Search for the cell housing the specified text and yield its (x, y) center coordinate. 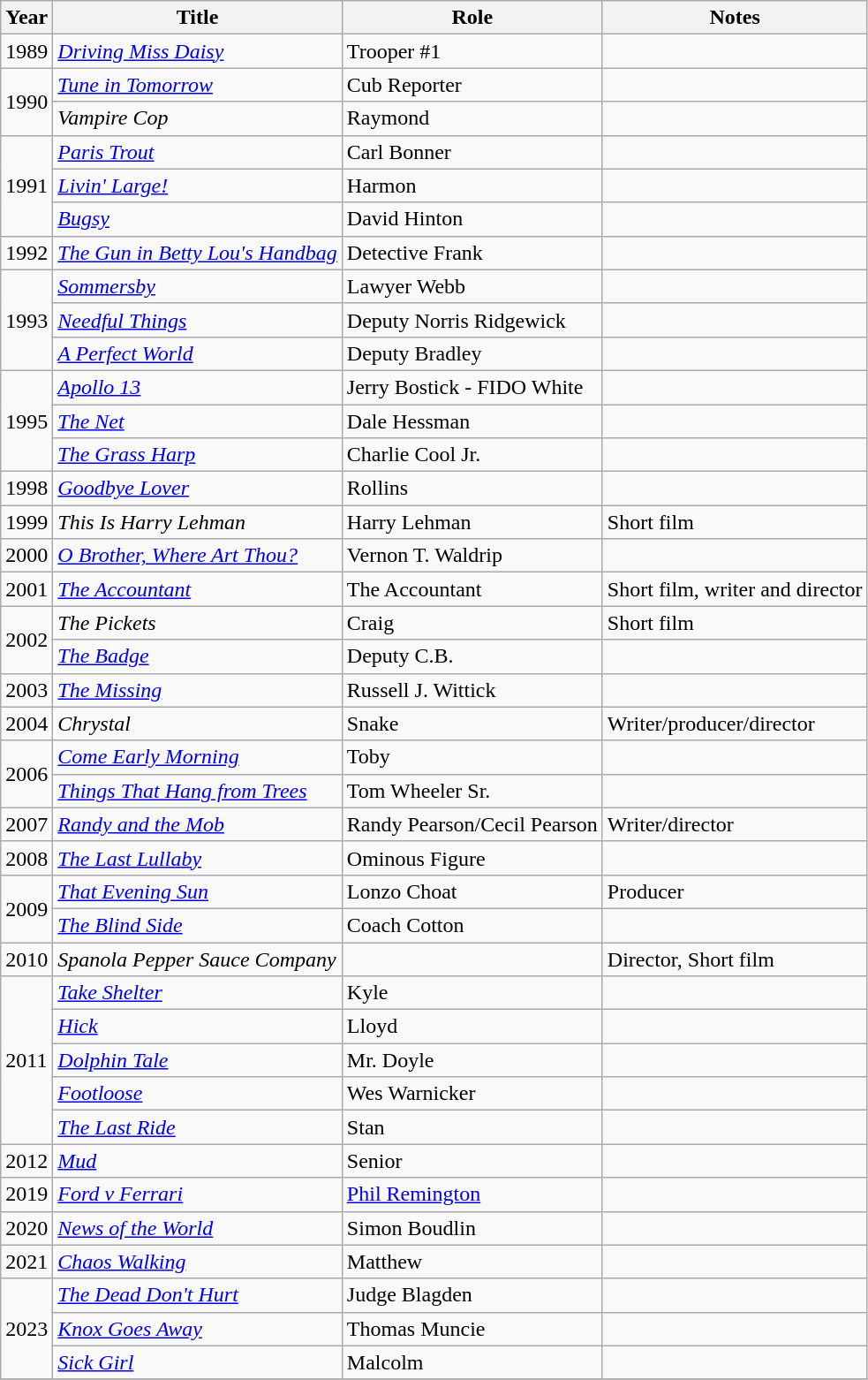
1990 (26, 102)
Mr. Doyle (472, 1060)
Thomas Muncie (472, 1329)
Lonzo Choat (472, 891)
Cub Reporter (472, 85)
Livin' Large! (198, 186)
Vernon T. Waldrip (472, 556)
Jerry Bostick - FIDO White (472, 387)
Apollo 13 (198, 387)
Ominous Figure (472, 858)
Snake (472, 724)
The Dead Don't Hurt (198, 1295)
Rollins (472, 489)
2019 (26, 1194)
1991 (26, 186)
Title (198, 18)
2020 (26, 1228)
Dolphin Tale (198, 1060)
Lloyd (472, 1027)
2004 (26, 724)
Notes (735, 18)
1989 (26, 51)
Knox Goes Away (198, 1329)
Deputy Norris Ridgewick (472, 320)
Kyle (472, 993)
News of the World (198, 1228)
Deputy Bradley (472, 353)
Trooper #1 (472, 51)
This Is Harry Lehman (198, 522)
Judge Blagden (472, 1295)
Sommersby (198, 286)
Hick (198, 1027)
Randy Pearson/Cecil Pearson (472, 824)
2010 (26, 959)
1995 (26, 421)
2008 (26, 858)
O Brother, Where Art Thou? (198, 556)
Craig (472, 623)
Vampire Cop (198, 118)
The Badge (198, 656)
1998 (26, 489)
Wes Warnicker (472, 1094)
Senior (472, 1161)
Deputy C.B. (472, 656)
2000 (26, 556)
Producer (735, 891)
Tom Wheeler Sr. (472, 791)
2003 (26, 690)
Harmon (472, 186)
The Net (198, 421)
Bugsy (198, 219)
Chrystal (198, 724)
Charlie Cool Jr. (472, 455)
Come Early Morning (198, 757)
Year (26, 18)
Carl Bonner (472, 152)
Tune in Tomorrow (198, 85)
Simon Boudlin (472, 1228)
2001 (26, 589)
Role (472, 18)
2023 (26, 1329)
2009 (26, 908)
The Grass Harp (198, 455)
Stan (472, 1127)
2002 (26, 640)
Writer/producer/director (735, 724)
Coach Cotton (472, 925)
Dale Hessman (472, 421)
Short film, writer and director (735, 589)
Russell J. Wittick (472, 690)
Spanola Pepper Sauce Company (198, 959)
Matthew (472, 1262)
Toby (472, 757)
Footloose (198, 1094)
David Hinton (472, 219)
2021 (26, 1262)
The Blind Side (198, 925)
2007 (26, 824)
Randy and the Mob (198, 824)
Writer/director (735, 824)
The Pickets (198, 623)
Mud (198, 1161)
Driving Miss Daisy (198, 51)
That Evening Sun (198, 891)
2011 (26, 1060)
A Perfect World (198, 353)
The Missing (198, 690)
2006 (26, 774)
The Last Lullaby (198, 858)
Sick Girl (198, 1362)
Paris Trout (198, 152)
The Gun in Betty Lou's Handbag (198, 253)
Things That Hang from Trees (198, 791)
2012 (26, 1161)
Goodbye Lover (198, 489)
Raymond (472, 118)
Take Shelter (198, 993)
Chaos Walking (198, 1262)
Lawyer Webb (472, 286)
Ford v Ferrari (198, 1194)
1993 (26, 320)
1992 (26, 253)
Detective Frank (472, 253)
Director, Short film (735, 959)
Phil Remington (472, 1194)
Malcolm (472, 1362)
1999 (26, 522)
Needful Things (198, 320)
Harry Lehman (472, 522)
The Last Ride (198, 1127)
